Scan for the cell matching the given text and deliver its [X, Y] coordinate at center. 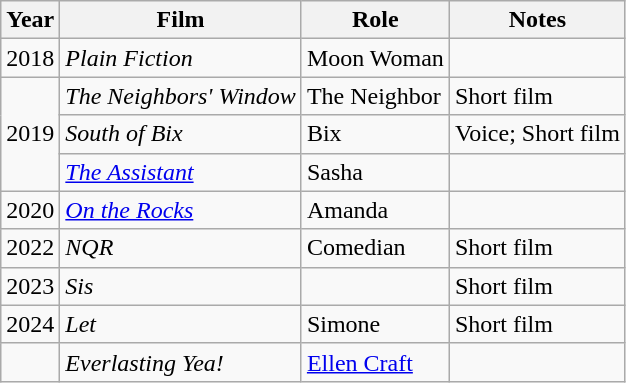
Plain Fiction [181, 58]
Let [181, 324]
2020 [30, 210]
Year [30, 20]
On the Rocks [181, 210]
Moon Woman [375, 58]
Everlasting Yea! [181, 362]
Sasha [375, 172]
2022 [30, 248]
2019 [30, 134]
Comedian [375, 248]
Bix [375, 134]
Notes [537, 20]
The Neighbors' Window [181, 96]
The Neighbor [375, 96]
South of Bix [181, 134]
The Assistant [181, 172]
2023 [30, 286]
Ellen Craft [375, 362]
Sis [181, 286]
NQR [181, 248]
Voice; Short film [537, 134]
Simone [375, 324]
Amanda [375, 210]
2024 [30, 324]
Role [375, 20]
Film [181, 20]
2018 [30, 58]
